Scan for the cell matching the given text and deliver its [X, Y] coordinate at center. 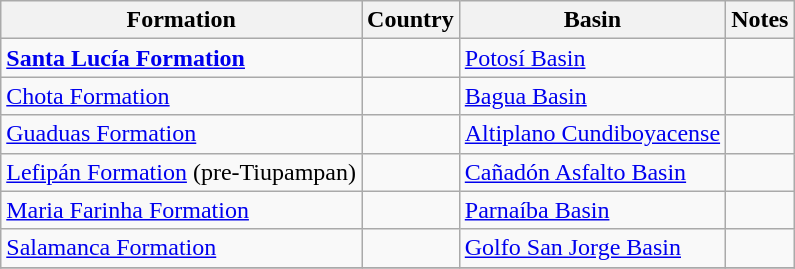
Salamanca Formation [182, 248]
Formation [182, 20]
Guaduas Formation [182, 134]
Cañadón Asfalto Basin [592, 172]
Chota Formation [182, 96]
Lefipán Formation (pre-Tiupampan) [182, 172]
Potosí Basin [592, 58]
Parnaíba Basin [592, 210]
Notes [760, 20]
Country [411, 20]
Santa Lucía Formation [182, 58]
Maria Farinha Formation [182, 210]
Altiplano Cundiboyacense [592, 134]
Golfo San Jorge Basin [592, 248]
Bagua Basin [592, 96]
Basin [592, 20]
